Return the (x, y) coordinate for the center point of the cell that contains the specified text.  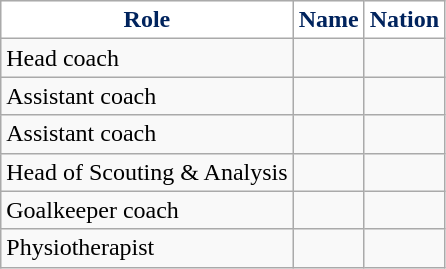
Head of Scouting & Analysis (147, 172)
Nation (404, 20)
Role (147, 20)
Name (328, 20)
Head coach (147, 58)
Goalkeeper coach (147, 210)
Physiotherapist (147, 248)
